Output the [x, y] coordinate of the center of the cell containing the given text.  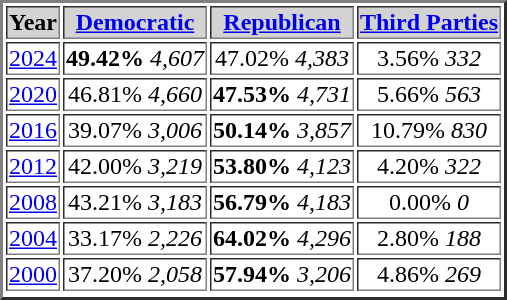
2020 [33, 94]
39.07% 3,006 [135, 130]
4.86% 269 [429, 274]
2016 [33, 130]
10.79% 830 [429, 130]
64.02% 4,296 [282, 238]
53.80% 4,123 [282, 166]
47.02% 4,383 [282, 58]
Year [33, 22]
2004 [33, 238]
46.81% 4,660 [135, 94]
49.42% 4,607 [135, 58]
43.21% 3,183 [135, 202]
Democratic [135, 22]
50.14% 3,857 [282, 130]
2024 [33, 58]
2012 [33, 166]
2.80% 188 [429, 238]
2008 [33, 202]
47.53% 4,731 [282, 94]
Third Parties [429, 22]
42.00% 3,219 [135, 166]
5.66% 563 [429, 94]
37.20% 2,058 [135, 274]
33.17% 2,226 [135, 238]
0.00% 0 [429, 202]
4.20% 322 [429, 166]
2000 [33, 274]
56.79% 4,183 [282, 202]
Republican [282, 22]
3.56% 332 [429, 58]
57.94% 3,206 [282, 274]
